Detect which cell encompasses the target text, then output its (x, y) center coordinate. 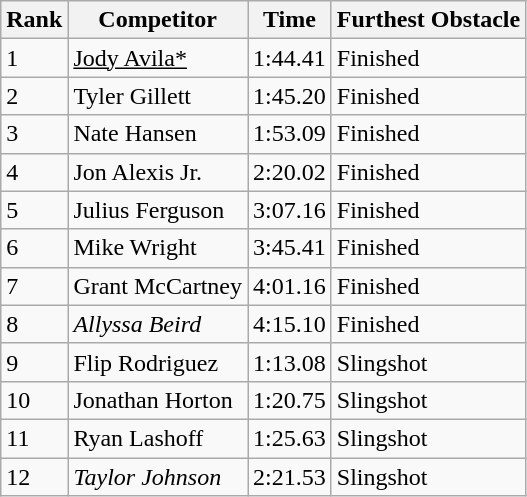
10 (34, 400)
Mike Wright (158, 248)
1:25.63 (290, 438)
3 (34, 134)
5 (34, 210)
Time (290, 20)
3:45.41 (290, 248)
Grant McCartney (158, 286)
2:20.02 (290, 172)
4:01.16 (290, 286)
1:45.20 (290, 96)
1:53.09 (290, 134)
Jon Alexis Jr. (158, 172)
4 (34, 172)
2:21.53 (290, 477)
2 (34, 96)
Competitor (158, 20)
Ryan Lashoff (158, 438)
Allyssa Beird (158, 324)
12 (34, 477)
Jody Avila* (158, 58)
3:07.16 (290, 210)
1:44.41 (290, 58)
4:15.10 (290, 324)
1:20.75 (290, 400)
11 (34, 438)
6 (34, 248)
Tyler Gillett (158, 96)
Julius Ferguson (158, 210)
Rank (34, 20)
Taylor Johnson (158, 477)
9 (34, 362)
Jonathan Horton (158, 400)
7 (34, 286)
1:13.08 (290, 362)
Flip Rodriguez (158, 362)
Furthest Obstacle (428, 20)
Nate Hansen (158, 134)
1 (34, 58)
8 (34, 324)
